For the text-containing cell, return its midpoint in (X, Y) coordinate format. 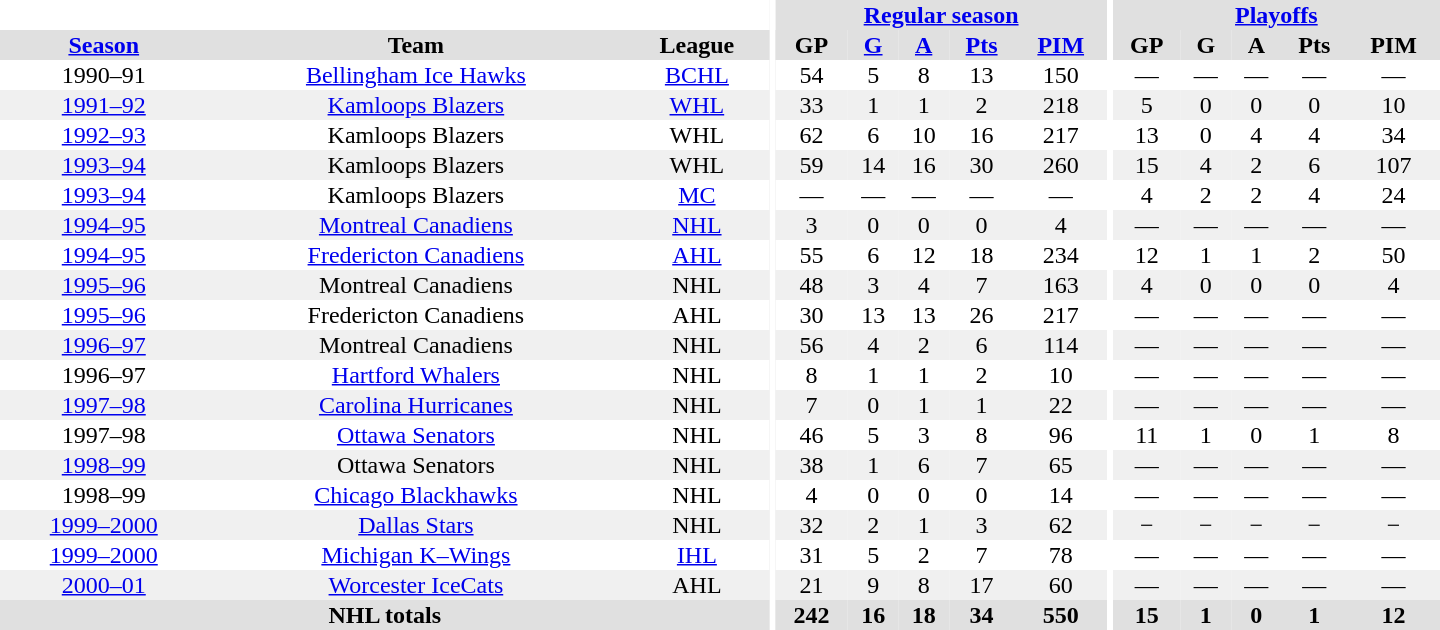
65 (1060, 465)
Worcester IceCats (416, 585)
24 (1394, 195)
BCHL (696, 75)
48 (812, 285)
Michigan K–Wings (416, 555)
Dallas Stars (416, 525)
96 (1060, 435)
Carolina Hurricanes (416, 405)
59 (812, 165)
114 (1060, 345)
50 (1394, 255)
242 (812, 615)
26 (982, 315)
17 (982, 585)
League (696, 45)
NHL totals (384, 615)
55 (812, 255)
IHL (696, 555)
78 (1060, 555)
107 (1394, 165)
21 (812, 585)
32 (812, 525)
Playoffs (1276, 15)
11 (1147, 435)
33 (812, 105)
1992–93 (104, 135)
260 (1060, 165)
60 (1060, 585)
163 (1060, 285)
Hartford Whalers (416, 375)
22 (1060, 405)
Team (416, 45)
Regular season (941, 15)
1990–91 (104, 75)
150 (1060, 75)
56 (812, 345)
38 (812, 465)
MC (696, 195)
218 (1060, 105)
54 (812, 75)
234 (1060, 255)
Season (104, 45)
Bellingham Ice Hawks (416, 75)
9 (873, 585)
46 (812, 435)
550 (1060, 615)
31 (812, 555)
2000–01 (104, 585)
Chicago Blackhawks (416, 495)
1991–92 (104, 105)
